For the text-containing cell, return its midpoint in (X, Y) coordinate format. 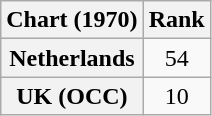
UK (OCC) (72, 96)
Netherlands (72, 58)
Chart (1970) (72, 20)
54 (176, 58)
10 (176, 96)
Rank (176, 20)
